Return the [X, Y] coordinate for the center point of the cell that contains the specified text.  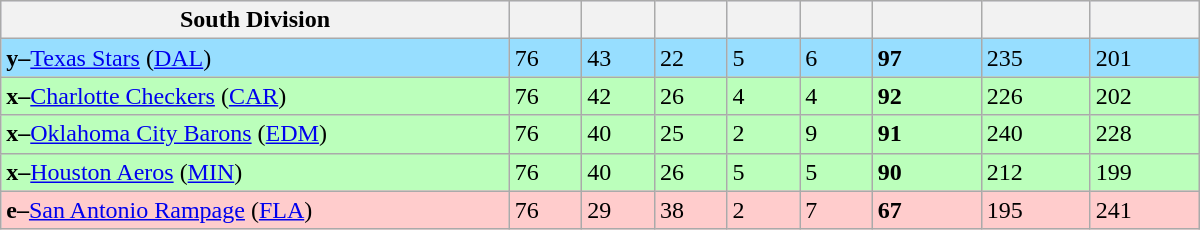
e–San Antonio Rampage (FLA) [255, 210]
22 [690, 58]
235 [1036, 58]
212 [1036, 172]
38 [690, 210]
43 [618, 58]
228 [1144, 134]
9 [836, 134]
29 [618, 210]
91 [926, 134]
x–Charlotte Checkers (CAR) [255, 96]
199 [1144, 172]
226 [1036, 96]
202 [1144, 96]
y–Texas Stars (DAL) [255, 58]
195 [1036, 210]
97 [926, 58]
92 [926, 96]
x–Houston Aeros (MIN) [255, 172]
6 [836, 58]
240 [1036, 134]
241 [1144, 210]
x–Oklahoma City Barons (EDM) [255, 134]
42 [618, 96]
90 [926, 172]
67 [926, 210]
7 [836, 210]
201 [1144, 58]
South Division [255, 20]
25 [690, 134]
